Extract the [x, y] coordinate from the center of the cell holding the provided text.  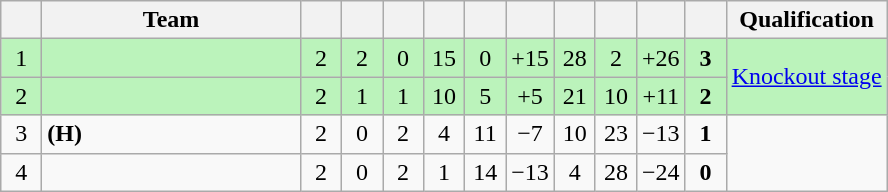
Qualification [806, 20]
5 [486, 96]
21 [574, 96]
−24 [660, 172]
+5 [530, 96]
+26 [660, 58]
11 [486, 134]
Team [172, 20]
14 [486, 172]
+11 [660, 96]
15 [444, 58]
+15 [530, 58]
23 [616, 134]
−7 [530, 134]
(H) [172, 134]
Knockout stage [806, 77]
